Return [X, Y] of the center of cell containing provided text 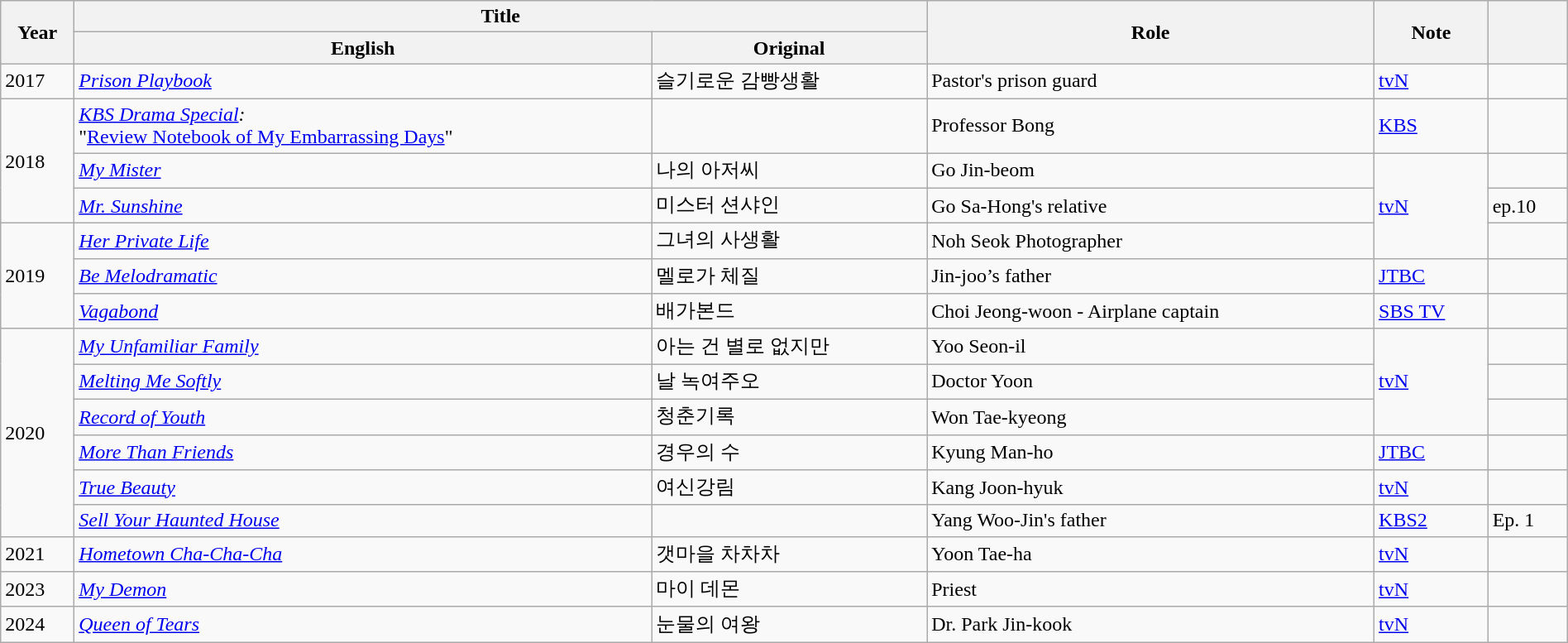
Note [1432, 32]
경우의 수 [789, 452]
Mr. Sunshine [363, 205]
KBS Drama Special:"Review Notebook of My Embarrassing Days" [363, 126]
Dr. Park Jin-kook [1151, 624]
Melting Me Softly [363, 382]
Year [38, 32]
멜로가 체질 [789, 276]
Choi Jeong-woon - Airplane captain [1151, 311]
My Unfamiliar Family [363, 346]
Role [1151, 32]
Be Melodramatic [363, 276]
그녀의 사생활 [789, 242]
My Mister [363, 170]
2021 [38, 554]
여신강림 [789, 488]
Hometown Cha-Cha-Cha [363, 554]
More Than Friends [363, 452]
2017 [38, 81]
날 녹여주오 [789, 382]
2023 [38, 589]
아는 건 별로 없지만 [789, 346]
KBS [1432, 126]
True Beauty [363, 488]
Noh Seok Photographer [1151, 242]
눈물의 여왕 [789, 624]
2024 [38, 624]
Doctor Yoon [1151, 382]
나의 아저씨 [789, 170]
Priest [1151, 589]
KBS2 [1432, 521]
Go Sa-Hong's relative [1151, 205]
Vagabond [363, 311]
Sell Your Haunted House [363, 521]
2019 [38, 276]
Kyung Man-ho [1151, 452]
Yang Woo-Jin's father [1151, 521]
Her Private Life [363, 242]
ep.10 [1527, 205]
갯마을 차차차 [789, 554]
Ep. 1 [1527, 521]
Queen of Tears [363, 624]
Original [789, 48]
Won Tae-kyeong [1151, 417]
Go Jin-beom [1151, 170]
청춘기록 [789, 417]
2020 [38, 432]
2018 [38, 161]
Kang Joon-hyuk [1151, 488]
마이 데몬 [789, 589]
English [363, 48]
My Demon [363, 589]
Pastor's prison guard [1151, 81]
미스터 션샤인 [789, 205]
Yoon Tae-ha [1151, 554]
Prison Playbook [363, 81]
Record of Youth [363, 417]
SBS TV [1432, 311]
Title [501, 17]
배가본드 [789, 311]
Jin-joo’s father [1151, 276]
Professor Bong [1151, 126]
슬기로운 감빵생활 [789, 81]
Yoo Seon-il [1151, 346]
